Find where the given text appears and provide that cell's center as (x, y) coordinate. 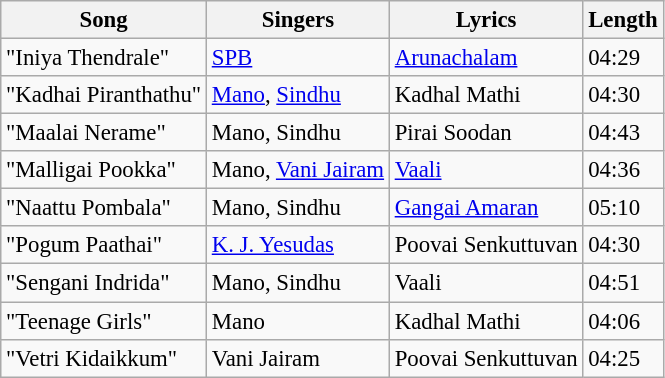
"Vetri Kidaikkum" (104, 358)
04:36 (623, 170)
04:29 (623, 58)
Pirai Soodan (486, 133)
Arunachalam (486, 58)
Vani Jairam (298, 358)
04:25 (623, 358)
Gangai Amaran (486, 208)
SPB (298, 58)
04:06 (623, 321)
"Naattu Pombala" (104, 208)
Lyrics (486, 20)
05:10 (623, 208)
"Pogum Paathai" (104, 245)
Length (623, 20)
"Malligai Pookka" (104, 170)
Mano, Vani Jairam (298, 170)
Mano (298, 321)
"Sengani Indrida" (104, 283)
"Teenage Girls" (104, 321)
"Maalai Nerame" (104, 133)
Song (104, 20)
"Iniya Thendrale" (104, 58)
"Kadhai Piranthathu" (104, 95)
04:51 (623, 283)
K. J. Yesudas (298, 245)
04:43 (623, 133)
Singers (298, 20)
